Determine the [X, Y] coordinate at the center of the cell enclosing the given text.  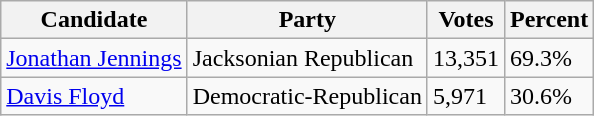
Democratic-Republican [307, 96]
Jacksonian Republican [307, 58]
Votes [466, 20]
Davis Floyd [94, 96]
13,351 [466, 58]
Party [307, 20]
Candidate [94, 20]
Percent [548, 20]
5,971 [466, 96]
30.6% [548, 96]
69.3% [548, 58]
Jonathan Jennings [94, 58]
